From the cell containing the given text, extract its center point as [x, y] coordinate. 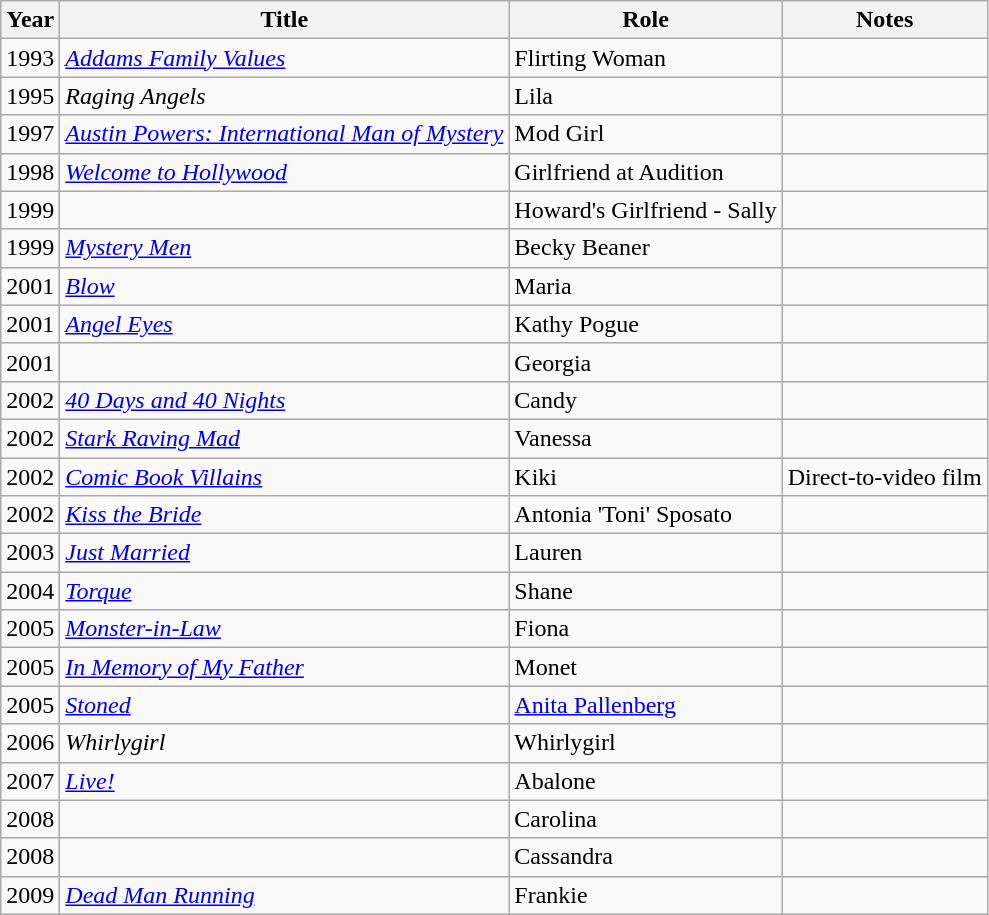
Notes [884, 20]
Torque [284, 591]
Flirting Woman [646, 58]
2009 [30, 895]
Comic Book Villains [284, 477]
2004 [30, 591]
Mod Girl [646, 134]
Carolina [646, 819]
1993 [30, 58]
Frankie [646, 895]
Title [284, 20]
Maria [646, 286]
Stark Raving Mad [284, 438]
Howard's Girlfriend - Sally [646, 210]
1998 [30, 172]
2007 [30, 781]
Addams Family Values [284, 58]
Role [646, 20]
Monster-in-Law [284, 629]
2006 [30, 743]
Cassandra [646, 857]
Kiss the Bride [284, 515]
Raging Angels [284, 96]
Girlfriend at Audition [646, 172]
Antonia 'Toni' Sposato [646, 515]
Dead Man Running [284, 895]
Lila [646, 96]
Kathy Pogue [646, 324]
Vanessa [646, 438]
1997 [30, 134]
2003 [30, 553]
Year [30, 20]
Welcome to Hollywood [284, 172]
40 Days and 40 Nights [284, 400]
Becky Beaner [646, 248]
Austin Powers: International Man of Mystery [284, 134]
Live! [284, 781]
Fiona [646, 629]
Anita Pallenberg [646, 705]
Direct-to-video film [884, 477]
Monet [646, 667]
1995 [30, 96]
Abalone [646, 781]
Georgia [646, 362]
Candy [646, 400]
Blow [284, 286]
Kiki [646, 477]
In Memory of My Father [284, 667]
Shane [646, 591]
Stoned [284, 705]
Just Married [284, 553]
Mystery Men [284, 248]
Lauren [646, 553]
Angel Eyes [284, 324]
